Return [X, Y] of the center of cell containing provided text 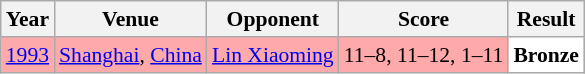
Year [28, 19]
Score [424, 19]
Result [546, 19]
Bronze [546, 55]
Lin Xiaoming [273, 55]
1993 [28, 55]
Venue [130, 19]
11–8, 11–12, 1–11 [424, 55]
Shanghai, China [130, 55]
Opponent [273, 19]
